Search for the cell housing the specified text and yield its [x, y] center coordinate. 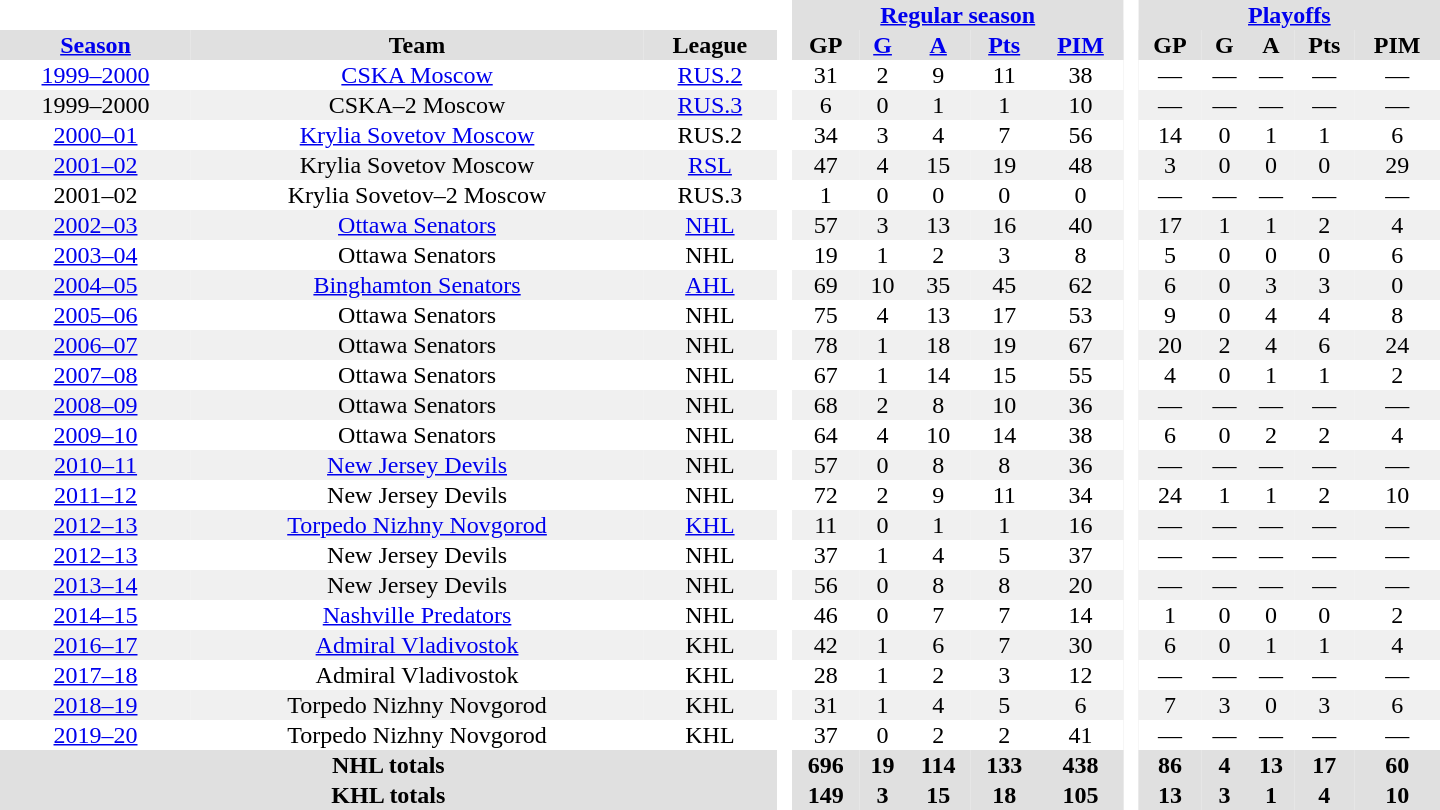
75 [826, 315]
2007–08 [96, 375]
RSL [710, 165]
55 [1080, 375]
72 [826, 495]
28 [826, 675]
696 [826, 765]
Season [96, 45]
78 [826, 345]
2019–20 [96, 735]
KHL totals [388, 795]
68 [826, 405]
AHL [710, 285]
2008–09 [96, 405]
149 [826, 795]
2002–03 [96, 225]
12 [1080, 675]
45 [1004, 285]
29 [1397, 165]
35 [938, 285]
114 [938, 765]
2005–06 [96, 315]
47 [826, 165]
2004–05 [96, 285]
42 [826, 645]
133 [1004, 765]
2017–18 [96, 675]
Krylia Sovetov–2 Moscow [417, 195]
NHL totals [388, 765]
2010–11 [96, 465]
30 [1080, 645]
438 [1080, 765]
40 [1080, 225]
53 [1080, 315]
2009–10 [96, 435]
60 [1397, 765]
64 [826, 435]
Nashville Predators [417, 615]
2016–17 [96, 645]
48 [1080, 165]
86 [1170, 765]
2000–01 [96, 135]
2014–15 [96, 615]
Binghamton Senators [417, 285]
CSKA Moscow [417, 75]
Team [417, 45]
2018–19 [96, 705]
League [710, 45]
2011–12 [96, 495]
105 [1080, 795]
2006–07 [96, 345]
41 [1080, 735]
CSKA–2 Moscow [417, 105]
69 [826, 285]
46 [826, 615]
Playoffs [1290, 15]
2003–04 [96, 255]
2013–14 [96, 585]
Regular season [958, 15]
62 [1080, 285]
